Detect which cell encompasses the target text, then output its (x, y) center coordinate. 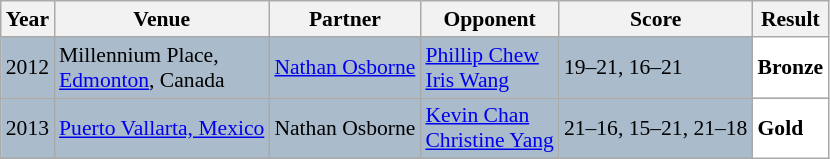
21–16, 15–21, 21–18 (656, 128)
Puerto Vallarta, Mexico (162, 128)
Bronze (790, 68)
Phillip Chew Iris Wang (489, 68)
19–21, 16–21 (656, 68)
Score (656, 19)
2013 (28, 128)
Kevin Chan Christine Yang (489, 128)
Partner (344, 19)
Opponent (489, 19)
Result (790, 19)
2012 (28, 68)
Year (28, 19)
Venue (162, 19)
Gold (790, 128)
Millennium Place,Edmonton, Canada (162, 68)
